Scan for the cell matching the given text and deliver its [X, Y] coordinate at center. 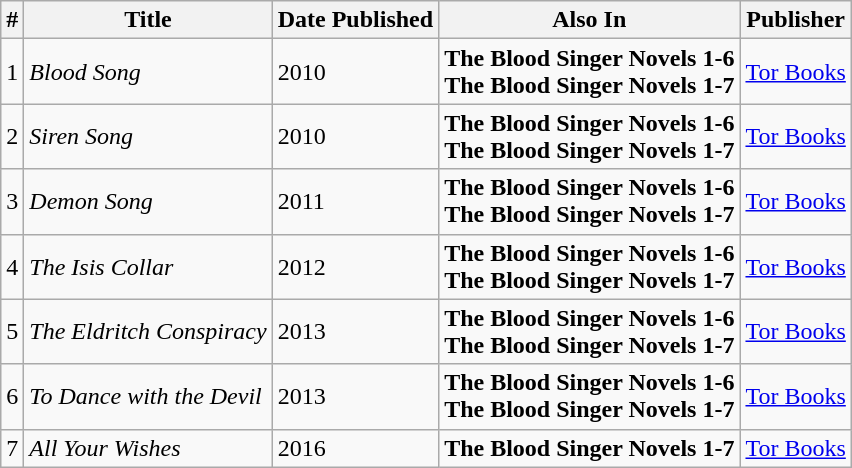
The Blood Singer Novels 1-7 [590, 448]
1 [12, 72]
Date Published [355, 20]
2011 [355, 202]
7 [12, 448]
Siren Song [148, 136]
5 [12, 332]
The Isis Collar [148, 266]
The Eldritch Conspiracy [148, 332]
2012 [355, 266]
2 [12, 136]
3 [12, 202]
Also In [590, 20]
6 [12, 396]
Demon Song [148, 202]
# [12, 20]
Title [148, 20]
To Dance with the Devil [148, 396]
Blood Song [148, 72]
Publisher [796, 20]
All Your Wishes [148, 448]
4 [12, 266]
2016 [355, 448]
